Pinpoint the cell where the given text exists, returning its [X, Y] midpoint coordinate. 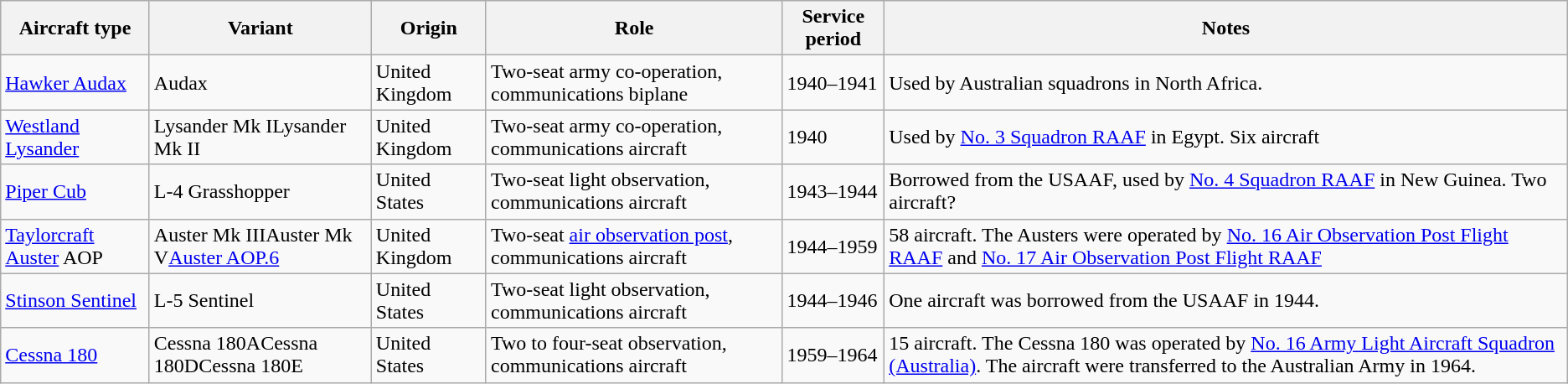
Auster Mk IIIAuster Mk VAuster AOP.6 [260, 246]
Aircraft type [75, 29]
Two to four-seat observation, communications aircraft [633, 355]
Lysander Mk ILysander Mk II [260, 138]
1940 [833, 138]
1944–1946 [833, 300]
One aircraft was borrowed from the USAAF in 1944. [1226, 300]
Two-seat air observation post, communications aircraft [633, 246]
Two-seat army co-operation, communications aircraft [633, 138]
1944–1959 [833, 246]
1940–1941 [833, 82]
Stinson Sentinel [75, 300]
L-5 Sentinel [260, 300]
Used by No. 3 Squadron RAAF in Egypt. Six aircraft [1226, 138]
Used by Australian squadrons in North Africa. [1226, 82]
Cessna 180 [75, 355]
Role [633, 29]
Borrowed from the USAAF, used by No. 4 Squadron RAAF in New Guinea. Two aircraft? [1226, 191]
1959–1964 [833, 355]
Notes [1226, 29]
Service period [833, 29]
Origin [429, 29]
Variant [260, 29]
58 aircraft. The Austers were operated by No. 16 Air Observation Post Flight RAAF and No. 17 Air Observation Post Flight RAAF [1226, 246]
L-4 Grasshopper [260, 191]
Piper Cub [75, 191]
Westland Lysander [75, 138]
Two-seat army co-operation, communications biplane [633, 82]
Hawker Audax [75, 82]
Audax [260, 82]
Cessna 180ACessna 180DCessna 180E [260, 355]
Taylorcraft Auster AOP [75, 246]
1943–1944 [833, 191]
